Detect which cell encompasses the target text, then output its (X, Y) center coordinate. 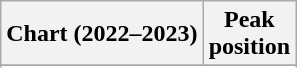
Peakposition (249, 34)
Chart (2022–2023) (102, 34)
